Determine the [X, Y] coordinate at the center of the cell enclosing the given text.  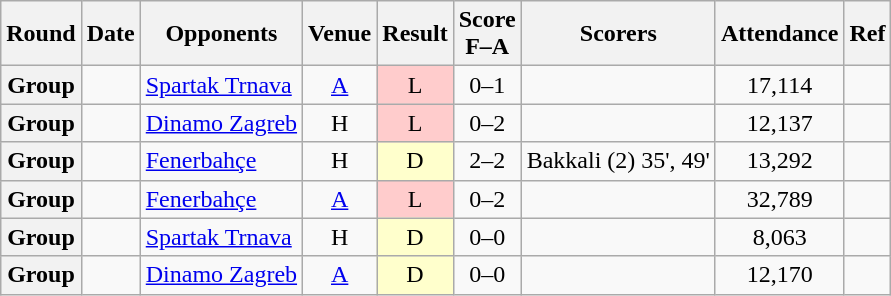
32,789 [779, 199]
17,114 [779, 85]
Date [110, 34]
Opponents [221, 34]
Ref [868, 34]
Bakkali (2) 35', 49' [618, 161]
12,170 [779, 275]
Result [415, 34]
Scorers [618, 34]
Round [41, 34]
ScoreF–A [487, 34]
Attendance [779, 34]
12,137 [779, 123]
13,292 [779, 161]
0–1 [487, 85]
2–2 [487, 161]
Venue [340, 34]
8,063 [779, 237]
